From the cell containing the given text, extract its center point as (X, Y) coordinate. 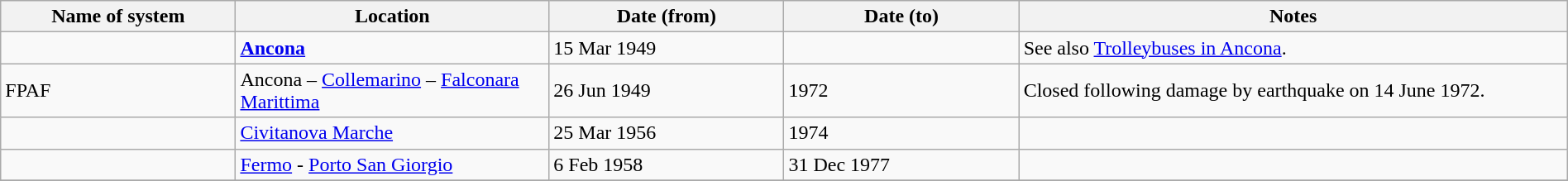
Location (392, 17)
Name of system (118, 17)
Closed following damage by earthquake on 14 June 1972. (1293, 91)
6 Feb 1958 (667, 164)
Date (from) (667, 17)
Date (to) (901, 17)
15 Mar 1949 (667, 48)
FPAF (118, 91)
1972 (901, 91)
26 Jun 1949 (667, 91)
Ancona (392, 48)
1974 (901, 133)
25 Mar 1956 (667, 133)
Civitanova Marche (392, 133)
Ancona – Collemarino – Falconara Marittima (392, 91)
Notes (1293, 17)
31 Dec 1977 (901, 164)
Fermo - Porto San Giorgio (392, 164)
See also Trolleybuses in Ancona. (1293, 48)
